Locate the cell with the specified text and output its [X, Y] center coordinate. 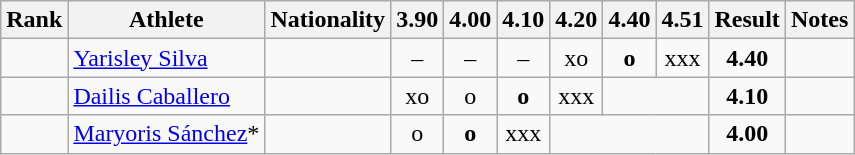
4.20 [576, 20]
4.51 [682, 20]
Dailis Caballero [166, 96]
Rank [34, 20]
3.90 [418, 20]
Athlete [166, 20]
Result [747, 20]
Nationality [328, 20]
Yarisley Silva [166, 58]
Notes [819, 20]
Maryoris Sánchez* [166, 134]
